Output the (X, Y) coordinate of the center of the cell containing the given text.  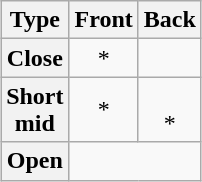
Front (104, 20)
Open (35, 161)
Type (35, 20)
Short mid (35, 110)
Back (170, 20)
Close (35, 58)
